For the text-containing cell, return its midpoint in (X, Y) coordinate format. 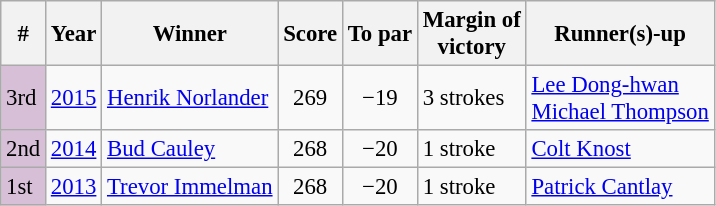
3 strokes (472, 98)
−19 (380, 98)
Margin ofvictory (472, 34)
Patrick Cantlay (620, 187)
# (24, 34)
Bud Cauley (190, 149)
To par (380, 34)
2014 (74, 149)
Henrik Norlander (190, 98)
1st (24, 187)
2nd (24, 149)
2013 (74, 187)
Year (74, 34)
Trevor Immelman (190, 187)
Colt Knost (620, 149)
3rd (24, 98)
Winner (190, 34)
Runner(s)-up (620, 34)
Lee Dong-hwan Michael Thompson (620, 98)
2015 (74, 98)
Score (310, 34)
269 (310, 98)
